From the cell containing the given text, extract its center point as (X, Y) coordinate. 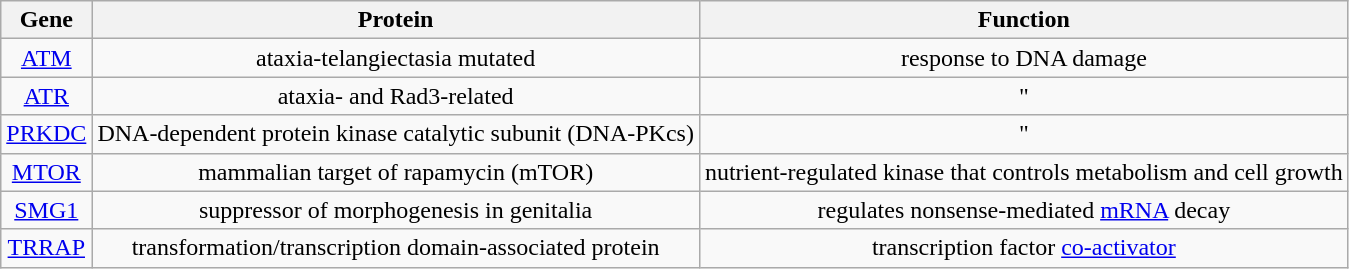
Gene (46, 20)
ataxia-telangiectasia mutated (396, 58)
ataxia- and Rad3-related (396, 96)
mammalian target of rapamycin (mTOR) (396, 172)
ATR (46, 96)
Protein (396, 20)
MTOR (46, 172)
suppressor of morphogenesis in genitalia (396, 210)
nutrient-regulated kinase that controls metabolism and cell growth (1024, 172)
transformation/transcription domain-associated protein (396, 248)
ATM (46, 58)
Function (1024, 20)
PRKDC (46, 134)
TRRAP (46, 248)
transcription factor co-activator (1024, 248)
DNA-dependent protein kinase catalytic subunit (DNA-PKcs) (396, 134)
SMG1 (46, 210)
response to DNA damage (1024, 58)
regulates nonsense-mediated mRNA decay (1024, 210)
